Return the (x, y) coordinate for the center point of the cell that contains the specified text.  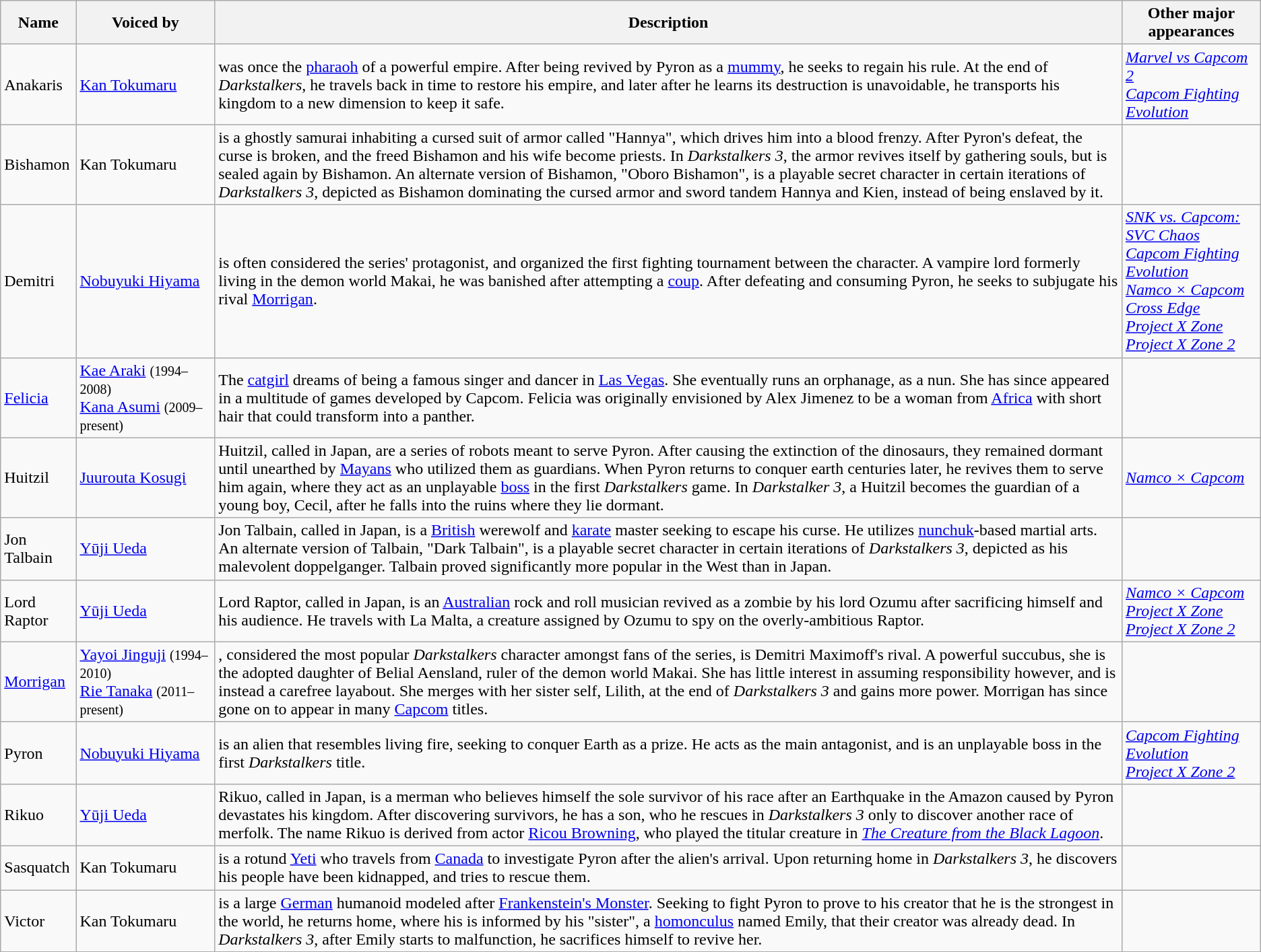
Pyron (38, 753)
Namco × CapcomProject X ZoneProject X Zone 2 (1192, 611)
Namco × Capcom (1192, 478)
Voiced by (145, 23)
SNK vs. Capcom: SVC ChaosCapcom Fighting EvolutionNamco × CapcomCross EdgeProject X ZoneProject X Zone 2 (1192, 281)
Huitzil (38, 478)
Description (668, 23)
Rikuo (38, 815)
Juurouta Kosugi (145, 478)
Victor (38, 921)
Anakaris (38, 85)
Capcom Fighting EvolutionProject X Zone 2 (1192, 753)
Lord Raptor (38, 611)
Demitri (38, 281)
Felicia (38, 397)
Sasquatch (38, 867)
Kae Araki (1994–2008)Kana Asumi (2009–present) (145, 397)
Yayoi Jinguji (1994–2010)Rie Tanaka (2011–present) (145, 681)
Name (38, 23)
Jon Talbain (38, 549)
Other major appearances (1192, 23)
Bishamon (38, 164)
Morrigan (38, 681)
Marvel vs Capcom 2Capcom Fighting Evolution (1192, 85)
